Output the [x, y] coordinate of the center of the cell containing the given text.  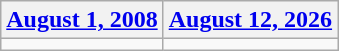
August 12, 2026 [250, 20]
August 1, 2008 [82, 20]
